Output the [X, Y] coordinate of the center of the cell containing the given text.  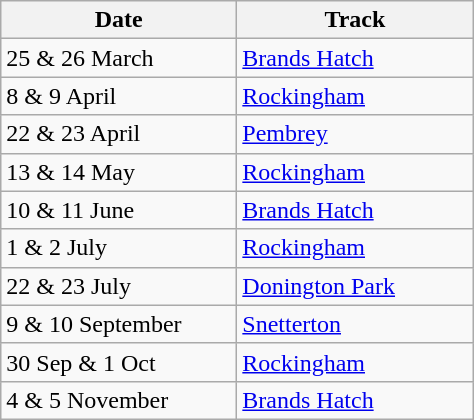
8 & 9 April [119, 96]
25 & 26 March [119, 58]
10 & 11 June [119, 210]
22 & 23 July [119, 286]
13 & 14 May [119, 172]
Donington Park [355, 286]
30 Sep & 1 Oct [119, 362]
9 & 10 September [119, 324]
Snetterton [355, 324]
22 & 23 April [119, 134]
Track [355, 20]
Date [119, 20]
Pembrey [355, 134]
4 & 5 November [119, 400]
1 & 2 July [119, 248]
